From the cell containing the given text, extract its center point as (x, y) coordinate. 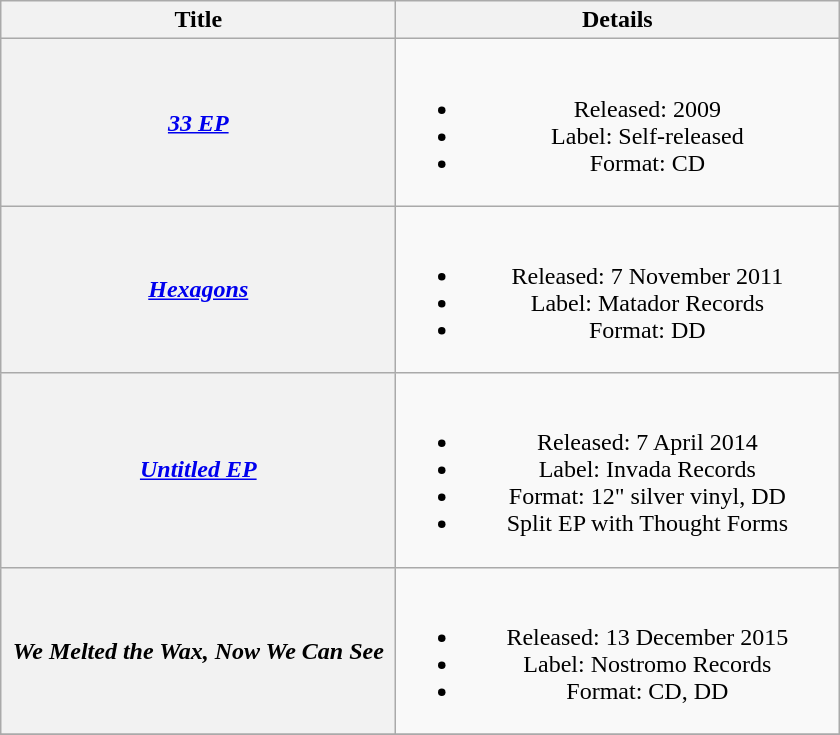
Released: 13 December 2015Label: Nostromo RecordsFormat: CD, DD (618, 650)
Released: 7 November 2011Label: Matador RecordsFormat: DD (618, 290)
Released: 7 April 2014Label: Invada RecordsFormat: 12" silver vinyl, DDSplit EP with Thought Forms (618, 470)
Released: 2009Label: Self-releasedFormat: CD (618, 122)
Untitled EP (198, 470)
Title (198, 20)
Hexagons (198, 290)
We Melted the Wax, Now We Can See (198, 650)
33 EP (198, 122)
Details (618, 20)
